For the text-containing cell, return its midpoint in (X, Y) coordinate format. 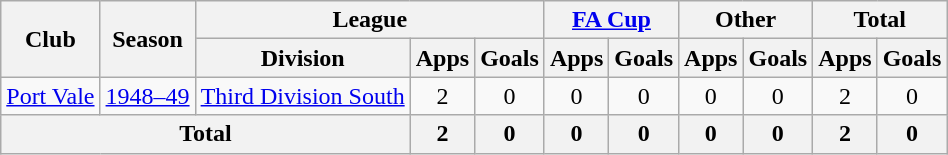
Club (50, 39)
Season (148, 39)
League (370, 20)
1948–49 (148, 96)
FA Cup (611, 20)
Division (302, 58)
Port Vale (50, 96)
Other (746, 20)
Third Division South (302, 96)
